Locate the cell with the specified text and output its (x, y) center coordinate. 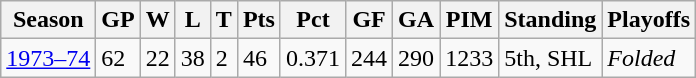
Pts (258, 20)
244 (370, 58)
T (224, 20)
46 (258, 58)
Playoffs (649, 20)
PIM (470, 20)
Standing (550, 20)
1233 (470, 58)
GA (416, 20)
GP (118, 20)
62 (118, 58)
W (158, 20)
L (192, 20)
2 (224, 58)
GF (370, 20)
1973–74 (48, 58)
Pct (312, 20)
22 (158, 58)
5th, SHL (550, 58)
290 (416, 58)
Folded (649, 58)
0.371 (312, 58)
Season (48, 20)
38 (192, 58)
